Return the [x, y] coordinate for the center point of the cell that contains the specified text.  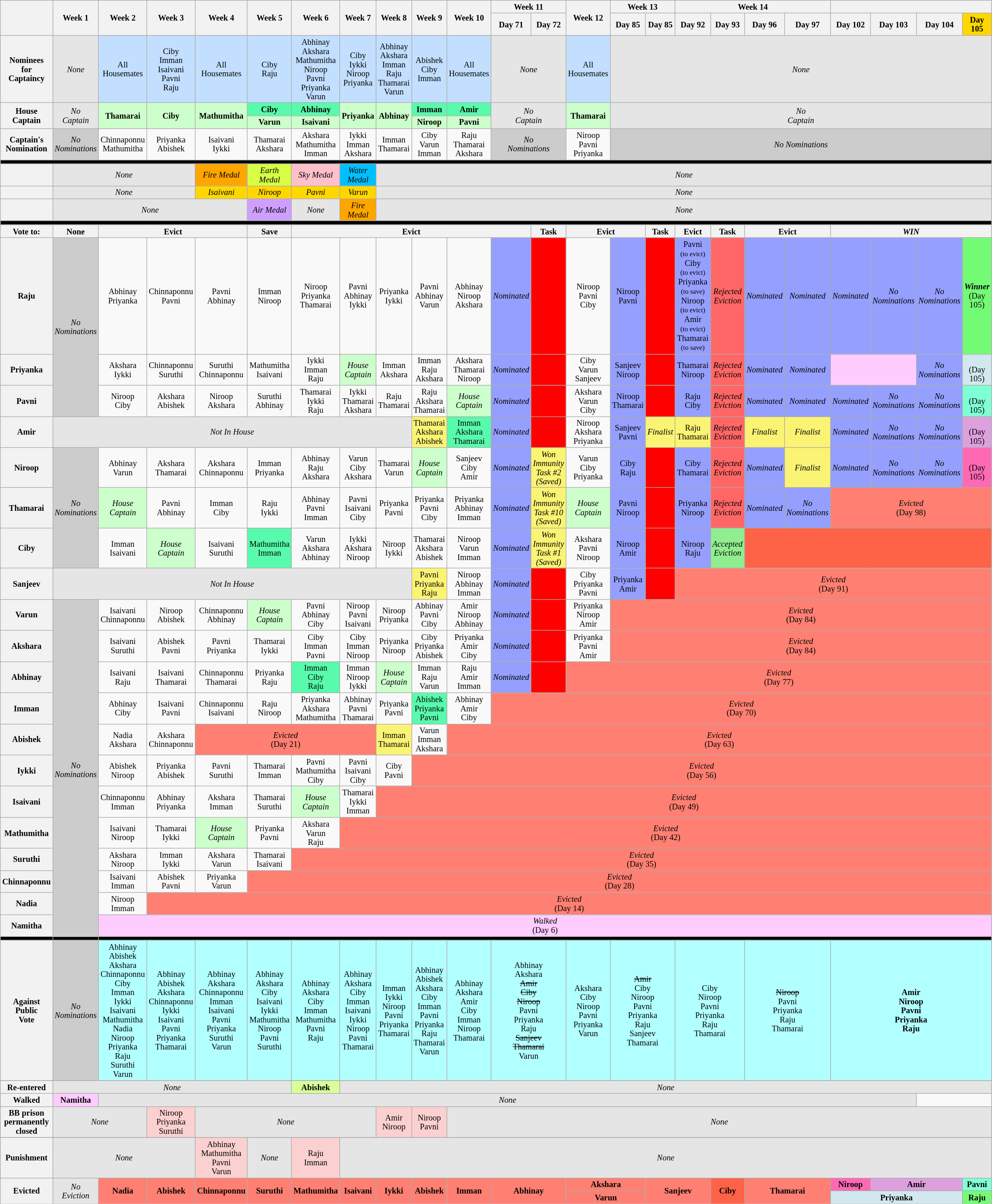
Won Immunity Task #2(Saved) [549, 468]
Week 11 [528, 6]
MathumithaImman [269, 548]
AmirNiroop [394, 1122]
IsaivaniNiroop [123, 833]
Day 96 [765, 24]
NiroopPavniCiby [588, 296]
AbhinayMathumithaPavniVarun [221, 1158]
Isaivani Raju [123, 677]
Evicted(Day 49) [684, 801]
AbhinayNiroopAkshara [469, 296]
Day 105 [977, 24]
NiroopImman [123, 904]
SuruthiChinnaponnu [221, 370]
Day 72 [549, 24]
Evicted(Day 70) [741, 708]
Week 14 [753, 6]
NiroopAbhinayImman [469, 583]
RajuImman [316, 1158]
ImmanIykki [171, 859]
NadiaAkshara [123, 739]
Re-entered [27, 1087]
PriyankaVarun [221, 881]
RajuNiroop [269, 708]
PriyankaRaju [269, 677]
Evicted(Day 56) [702, 771]
NiroopCiby [123, 401]
Day 92 [693, 24]
ChinnaponnuIsaivani [221, 708]
ChinnaponnuThamarai [221, 677]
AbhinayPavniCiby [429, 615]
PriyankaNiroopAmir [588, 615]
VarunCibyAkshara [358, 468]
VarunImmanAkshara [429, 739]
Evicted(Day 14) [569, 904]
Sky Medal [316, 174]
Day 102 [850, 24]
AbhinayAbishekAksharaChinnaponnuIykkiIsaivaniPavniPriyankaThamarai [171, 1010]
PriyankaAksharaMathumitha [316, 708]
AbhinayAksharaAmirCibyNiroopPavniPriyankaRajuSanjeevThamaraiVarun [528, 1010]
AksharaImman [221, 801]
AbhinayCiby [123, 708]
SanjeevNiroop [628, 370]
ImmanCiby [221, 508]
AbhinayAksharaImmanRajuThamaraiVarun [394, 69]
RajuAksharaThamarai [429, 401]
Isaivani Chinnaponnu [123, 615]
CibyPavni [394, 771]
ThamaraiIykkiRaju [316, 401]
AksharaVarunCiby [588, 401]
AbishekNiroop [123, 771]
Evicted(Day 42) [666, 833]
Evicted(Day 63) [719, 739]
IsaivaniPavni [171, 708]
Air Medal [269, 210]
AbhinayAksharaCibyImmanIsaivaniIykkiNiroopPavniThamarai [358, 1010]
AbishekCibyImman [429, 69]
AbhinayAbishekAksharaChinnaponnuCibyImmanIykkiIsaivaniMathumithaNadiaNiroopPriyankaRajuSuruthiVarun [123, 1010]
AmirCibyNiroopPavniPriyankaRajuSanjeevThamarai [642, 1010]
ImmanIykkiNiroopPavniPriyankaThamarai [394, 1010]
CibyImmanNiroop [358, 646]
Won Immunity Task #1(Saved) [549, 548]
Week 5 [269, 18]
NiroopRaju [693, 548]
Evicted(Day 91) [833, 583]
PavniNiroop [628, 508]
AbhinayAksharaChinnaponnuImmanIsaivaniPavniPriyankaSuruthiVarun [221, 1010]
Week 8 [394, 18]
ImmanRajuAkshara [429, 370]
Vote to: [27, 231]
ImmanAksharaThamarai [469, 432]
NiroopPriyankaSuruthi [171, 1122]
PavniMathumithaCiby [316, 771]
NiroopPavniIsaivani [358, 615]
ImmanNiroopIykki [358, 677]
Week 1 [76, 18]
ChinnaponnuAbhinay [221, 615]
ImmanNiroop [269, 296]
NiroopPavniPriyankaRajuThamarai [787, 1010]
SanjeevPavni [628, 432]
IykkiThamaraiAkshara [358, 401]
AbhinayVarun [123, 468]
Week 2 [123, 18]
IsaivaniThamarai [171, 677]
AksharaThamarai [171, 468]
PriyankaAmirCiby [469, 646]
Punishment [27, 1158]
SanjeevCibyAmir [469, 468]
PavniSuruthi [221, 771]
AbhinayAksharaAmirCibyImmanNiroopThamarai [469, 1010]
PavniPriyanka [221, 646]
Chinnaponnu Mathumitha [123, 144]
PriyankaPavniAmir [588, 646]
WIN [911, 231]
ThamaraiIsaivani [269, 859]
AksharaIykki [123, 370]
Day 104 [940, 24]
VarunCibyPriyanka [588, 468]
NiroopAmir [628, 548]
NiroopAkshara [221, 401]
PavniPriyankaRaju [429, 583]
PriyankaAmir [628, 583]
Week 13 [642, 6]
ChinnaponnuSuruthi [171, 370]
Walked [27, 1100]
SuruthiAbhinay [269, 401]
Day 103 [894, 24]
RajuThamaraiAkshara [469, 144]
Day 93 [727, 24]
Niroop Abishek [171, 615]
Isaivani Iykki [221, 144]
PriyankaPavniCiby [429, 508]
AbhinayAbishekAksharaCibyImmanPavniPriyankaRajuThamaraiVarun [429, 1010]
AksharaCibyNiroopPavniPriyankaVarun [588, 1010]
Evicted [27, 1191]
AksharaPavniNiroop [588, 548]
AbhinayAksharaCibyIsaivaniIykkiMathumithaNiroopPavniSuruthi [269, 1010]
PavniAbhinayCiby [316, 615]
Day 97 [808, 24]
AksharaMathumithaImman [316, 144]
AksharaThamaraiNiroop [469, 370]
AmirNiroopAbhinay [469, 615]
Week 4 [221, 18]
AbhinayRajuAkshara [316, 468]
AgainstPublicVote [27, 1010]
RajuIykki [269, 508]
PavniAbhinayIykki [358, 296]
Walked(Day 6) [545, 926]
ThamaraiVarun [394, 468]
Accepted Eviction [727, 548]
NiroopPavniPriyanka [588, 144]
Evicted(Day 77) [779, 677]
ThamaraiImman [269, 771]
AmirNiroopPavniPriyankaRaju [911, 1010]
RajuAmirImman [469, 677]
Winner(Day 105) [977, 296]
Evicted(Day 35) [641, 859]
IykkiImmanRaju [316, 370]
BB prison permanently closed [27, 1122]
Pavni(to evict)Ciby(to evict)Priyanka(to save)Niroop(to evict)Amir(to evict)Thamarai(to save) [693, 296]
NoEviction [76, 1191]
PriyankaAbhinayImman [469, 508]
IykkiImmanAkshara [358, 144]
NiroopPriyankaThamarai [316, 296]
AbhinayAksharaCibyImmanMathumithaPavniRaju [316, 1010]
Won Immunity Task #10(Saved) [549, 508]
AbishekPriyankaPavni [429, 708]
IykkiAksharaNiroop [358, 548]
Week 12 [588, 18]
ImmanRajuVarun [429, 677]
ThamaraiIykkiImman [358, 801]
Captain'sNomination [27, 144]
CibyVarunSanjeev [588, 370]
CibyImmanIsaivaniPavniRaju [171, 69]
CibyNiroopPavniPriyankaRajuThamarai [710, 1010]
ThamaraiSuruthi [269, 801]
Week 6 [316, 18]
Akshara Niroop [123, 859]
AbhinayPavniThamarai [358, 708]
VarunAksharaAbhinay [316, 548]
PavniAbhinayVarun [429, 296]
CibyThamarai [693, 468]
AksharaVarunRaju [316, 833]
NomineesforCaptaincy [27, 69]
Day 71 [511, 24]
AbhinayAmirCiby [469, 708]
Week 7 [358, 18]
NiroopVarunImman [469, 548]
AbhinayAksharaMathumithaNiroopPavniPriyankaVarun [316, 69]
NiroopIykki [394, 548]
Earth Medal [269, 174]
PriyankaIykki [394, 296]
CibyIykkiNiroopPriyanka [358, 69]
ImmanPriyanka [269, 468]
MathumithaIsaivani [269, 370]
ThamaraiAkshara [269, 144]
RajuCiby [693, 401]
ThamaraiNiroop [693, 370]
NiroopPriyanka [394, 615]
IsaivaniImman [123, 881]
AksharaAbishek [171, 401]
Evicted(Day 98) [911, 508]
Week 3 [171, 18]
ChinnaponnuPavni [171, 296]
AllHousemates [469, 69]
AksharaVarun [221, 859]
ImmanCibyRaju [316, 677]
CibyImmanPavni [316, 646]
Water Medal [358, 174]
Evicted(Day 21) [286, 739]
NiroopAksharaPriyanka [588, 432]
Save [269, 231]
CibyPriyankaPavni [588, 583]
Imman Isaivani [123, 548]
Week 9 [429, 18]
Chinnaponnu Imman [123, 801]
AbhinayPavniImman [316, 508]
CibyPriyankaAbishek [429, 646]
Week 10 [469, 18]
NiroopThamarai [628, 401]
ImmanAkshara [394, 370]
CibyVarunImman [429, 144]
Evicted(Day 28) [620, 881]
